Capture the cell that displays the provided text and extract its [x, y] central coordinate. 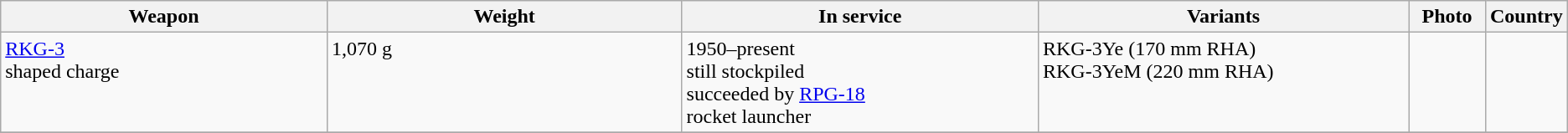
RKG-3shaped charge [164, 82]
In service [859, 17]
Weight [504, 17]
Country [1526, 17]
Weapon [164, 17]
1,070 g [504, 82]
RKG-3Ye (170 mm RHA)RKG-3YeM (220 mm RHA) [1223, 82]
Photo [1447, 17]
1950–presentstill stockpiledsucceeded by RPG-18rocket launcher [859, 82]
Variants [1223, 17]
